Capture the cell that displays the provided text and extract its [X, Y] central coordinate. 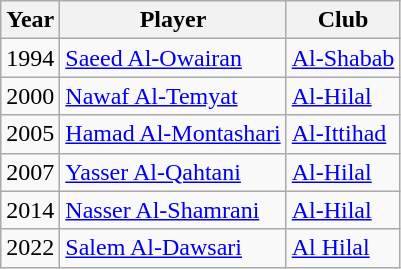
Nawaf Al-Temyat [173, 96]
Salem Al-Dawsari [173, 248]
Al Hilal [343, 248]
2014 [30, 210]
Al-Ittihad [343, 134]
Club [343, 20]
2005 [30, 134]
Al-Shabab [343, 58]
2007 [30, 172]
Year [30, 20]
2022 [30, 248]
Player [173, 20]
2000 [30, 96]
Saeed Al-Owairan [173, 58]
Nasser Al-Shamrani [173, 210]
Yasser Al-Qahtani [173, 172]
1994 [30, 58]
Hamad Al-Montashari [173, 134]
